From the cell containing the given text, extract its center point as [x, y] coordinate. 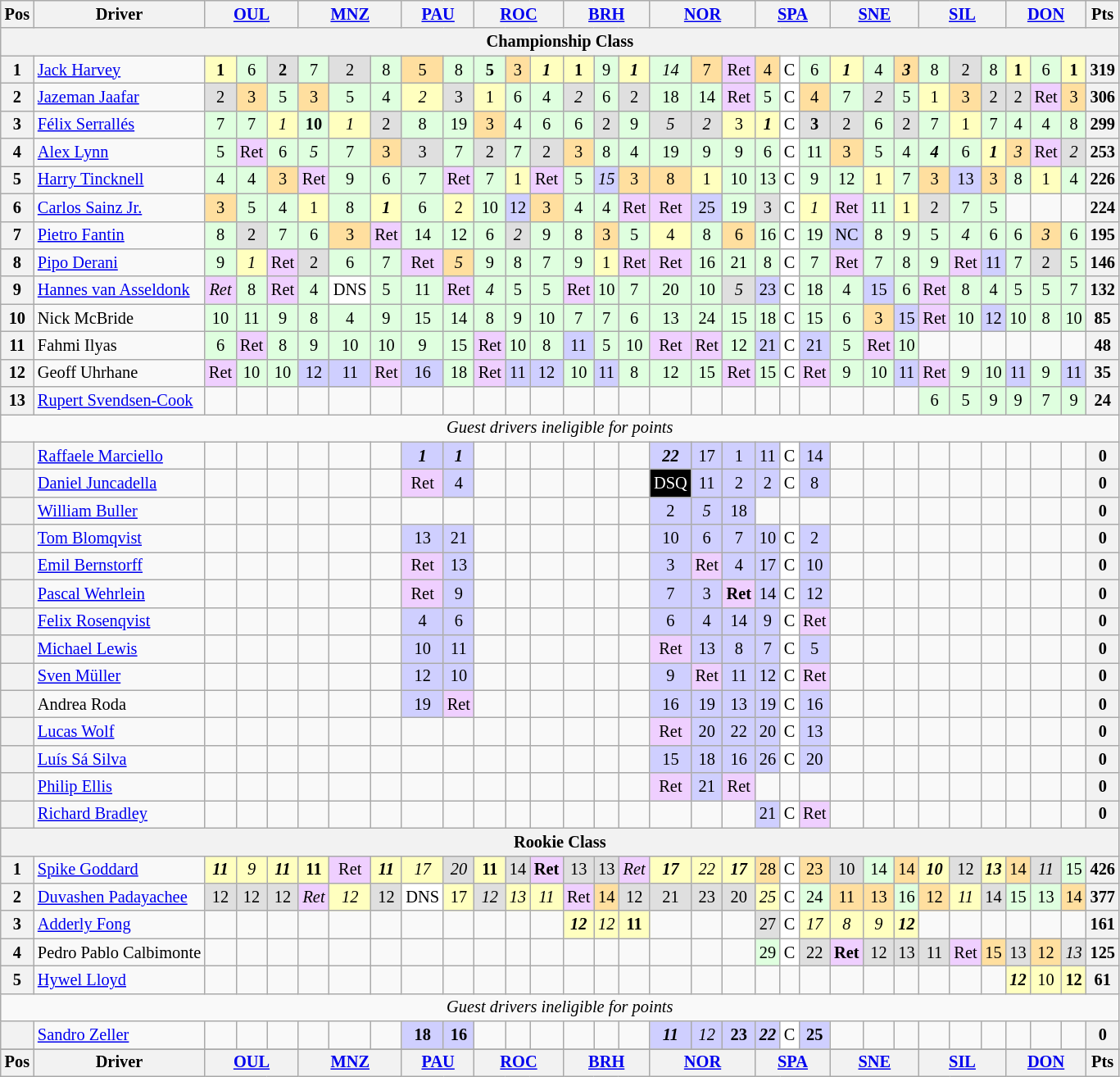
306 [1103, 97]
35 [1103, 373]
Pedro Pablo Calbimonte [120, 952]
Tom Blomqvist [120, 538]
Pascal Wehrlein [120, 593]
48 [1103, 345]
224 [1103, 207]
226 [1103, 179]
William Buller [120, 511]
Jazeman Jaafar [120, 97]
Rupert Svendsen-Cook [120, 401]
85 [1103, 318]
195 [1103, 235]
Rookie Class [560, 842]
Michael Lewis [120, 648]
132 [1103, 290]
Sandro Zeller [120, 1035]
NC [846, 235]
299 [1103, 125]
Richard Bradley [120, 814]
28 [768, 870]
Championship Class [560, 42]
Adderly Fong [120, 925]
Spike Goddard [120, 870]
61 [1103, 979]
Carlos Sainz Jr. [120, 207]
Harry Tincknell [120, 179]
Fahmi Ilyas [120, 345]
DSQ [670, 483]
Lucas Wolf [120, 731]
Jack Harvey [120, 70]
Félix Serrallés [120, 125]
Hannes van Asseldonk [120, 290]
Duvashen Padayachee [120, 897]
26 [768, 759]
Felix Rosenqvist [120, 621]
146 [1103, 262]
253 [1103, 152]
377 [1103, 897]
Daniel Juncadella [120, 483]
Hywel Lloyd [120, 979]
426 [1103, 870]
Philip Ellis [120, 787]
Nick McBride [120, 318]
Alex Lynn [120, 152]
27 [768, 925]
Luís Sá Silva [120, 759]
125 [1103, 952]
Pipo Derani [120, 262]
Geoff Uhrhane [120, 373]
Pietro Fantin [120, 235]
Emil Bernstorff [120, 566]
Raffaele Marciello [120, 456]
319 [1103, 70]
Sven Müller [120, 676]
161 [1103, 925]
Andrea Roda [120, 704]
29 [768, 952]
